Extract the [x, y] coordinate from the center of the cell holding the provided text.  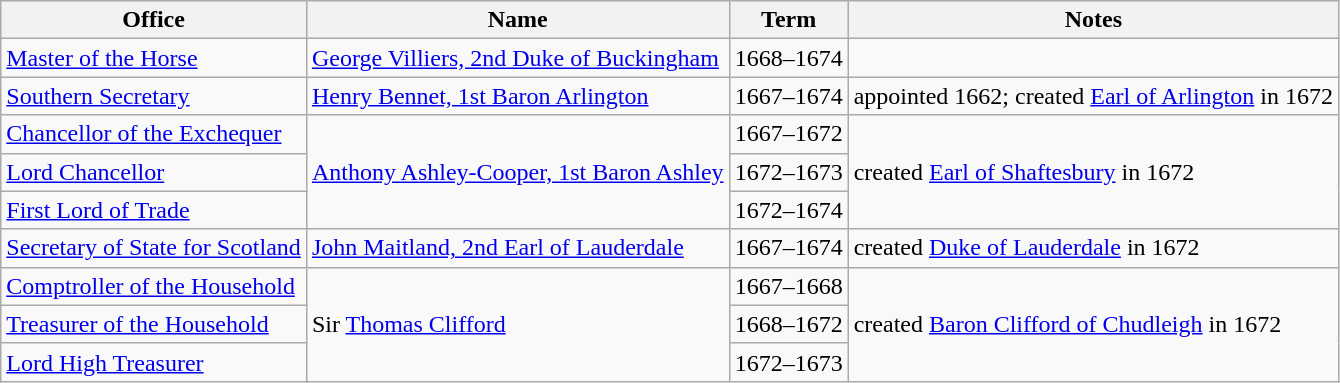
Secretary of State for Scotland [154, 248]
Office [154, 20]
created Duke of Lauderdale in 1672 [1093, 248]
1667–1668 [788, 286]
George Villiers, 2nd Duke of Buckingham [518, 58]
created Earl of Shaftesbury in 1672 [1093, 172]
Comptroller of the Household [154, 286]
Sir Thomas Clifford [518, 324]
Lord High Treasurer [154, 362]
appointed 1662; created Earl of Arlington in 1672 [1093, 96]
Term [788, 20]
Anthony Ashley-Cooper, 1st Baron Ashley [518, 172]
First Lord of Trade [154, 210]
Treasurer of the Household [154, 324]
Chancellor of the Exchequer [154, 134]
1667–1672 [788, 134]
Master of the Horse [154, 58]
Name [518, 20]
Lord Chancellor [154, 172]
John Maitland, 2nd Earl of Lauderdale [518, 248]
1672–1674 [788, 210]
1668–1672 [788, 324]
Southern Secretary [154, 96]
Henry Bennet, 1st Baron Arlington [518, 96]
1668–1674 [788, 58]
created Baron Clifford of Chudleigh in 1672 [1093, 324]
Notes [1093, 20]
